Search for the cell housing the specified text and yield its [X, Y] center coordinate. 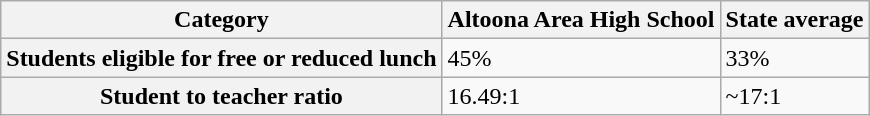
16.49:1 [581, 96]
State average [794, 20]
Category [222, 20]
Altoona Area High School [581, 20]
Student to teacher ratio [222, 96]
~17:1 [794, 96]
Students eligible for free or reduced lunch [222, 58]
45% [581, 58]
33% [794, 58]
